Search for the cell housing the specified text and yield its [X, Y] center coordinate. 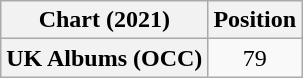
Position [255, 20]
Chart (2021) [104, 20]
79 [255, 58]
UK Albums (OCC) [104, 58]
